Provide the [x, y] coordinate of the cell's center where the given text is located.  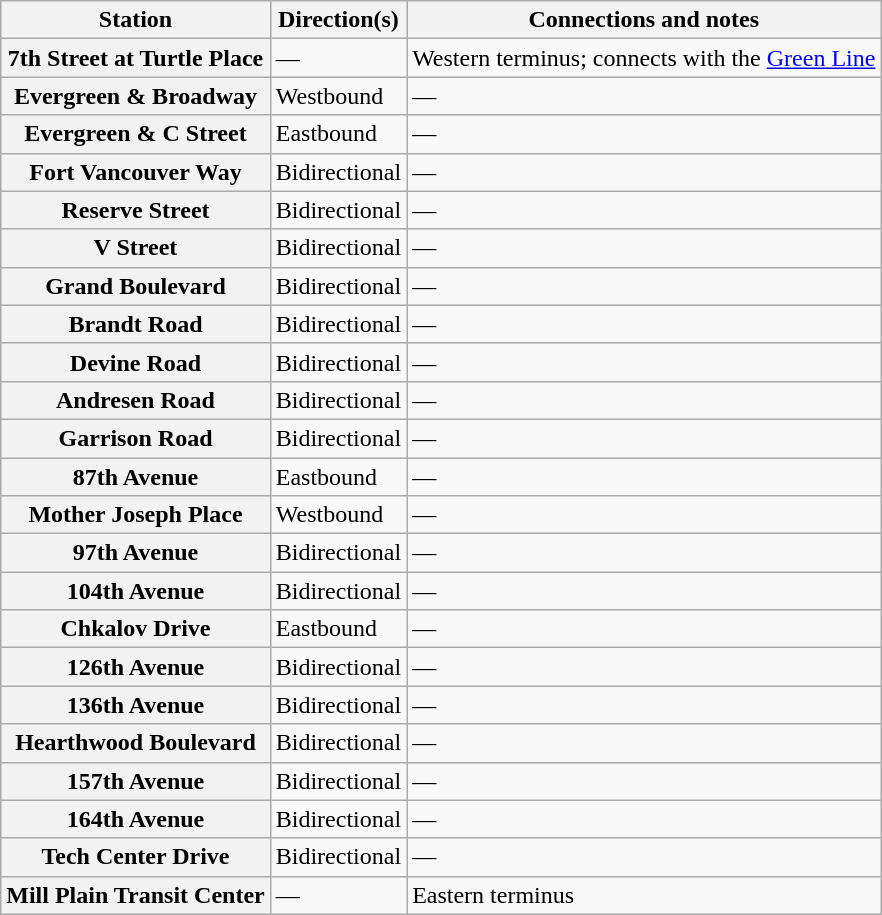
Mill Plain Transit Center [136, 895]
Fort Vancouver Way [136, 172]
Eastern terminus [644, 895]
Devine Road [136, 362]
Evergreen & C Street [136, 134]
Grand Boulevard [136, 286]
Chkalov Drive [136, 629]
136th Avenue [136, 705]
97th Avenue [136, 553]
Direction(s) [338, 20]
Hearthwood Boulevard [136, 743]
Western terminus; connects with the Green Line [644, 58]
V Street [136, 248]
126th Avenue [136, 667]
157th Avenue [136, 781]
Station [136, 20]
164th Avenue [136, 819]
Reserve Street [136, 210]
7th Street at Turtle Place [136, 58]
Brandt Road [136, 324]
104th Avenue [136, 591]
Andresen Road [136, 400]
87th Avenue [136, 477]
Tech Center Drive [136, 857]
Garrison Road [136, 438]
Mother Joseph Place [136, 515]
Connections and notes [644, 20]
Evergreen & Broadway [136, 96]
